Find where the given text appears and provide that cell's center as [X, Y] coordinate. 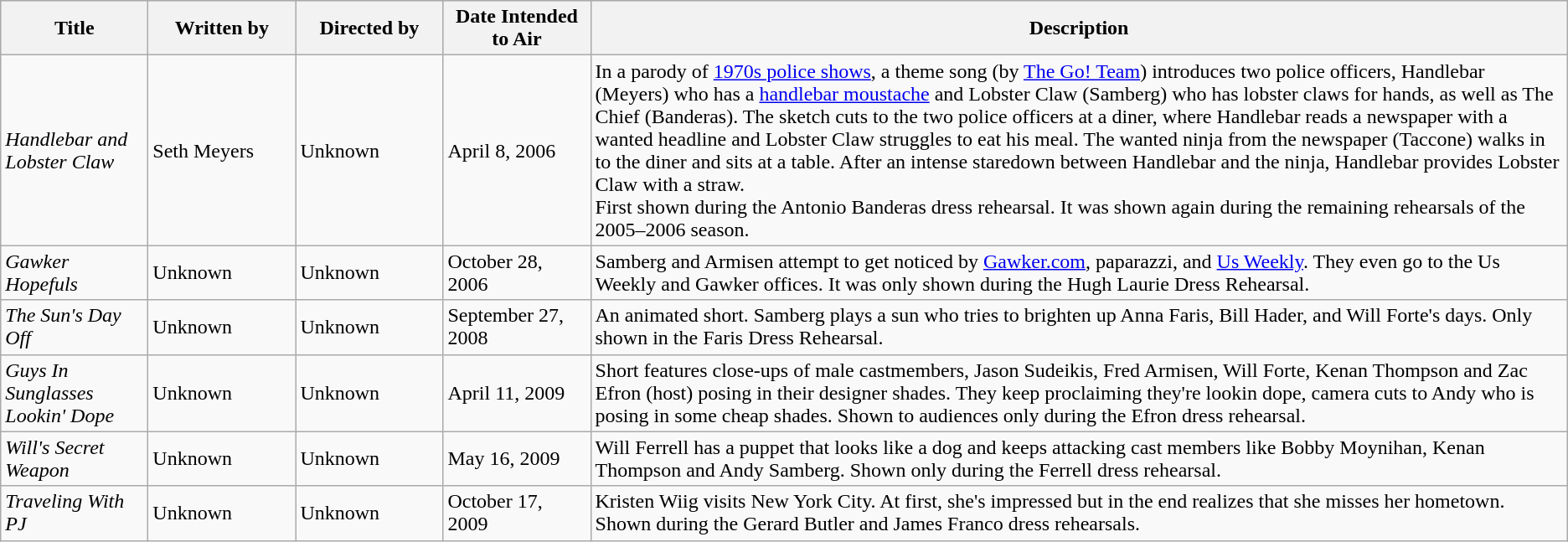
Title [75, 28]
October 17, 2009 [517, 513]
The Sun's Day Off [75, 327]
September 27, 2008 [517, 327]
Description [1079, 28]
October 28, 2006 [517, 273]
April 8, 2006 [517, 151]
May 16, 2009 [517, 459]
Written by [222, 28]
April 11, 2009 [517, 393]
Seth Meyers [222, 151]
Gawker Hopefuls [75, 273]
Directed by [369, 28]
Date Intended to Air [517, 28]
Traveling With PJ [75, 513]
Will's Secret Weapon [75, 459]
Handlebar and Lobster Claw [75, 151]
Guys In Sunglasses Lookin' Dope [75, 393]
